Return [x, y] of the center of cell containing provided text 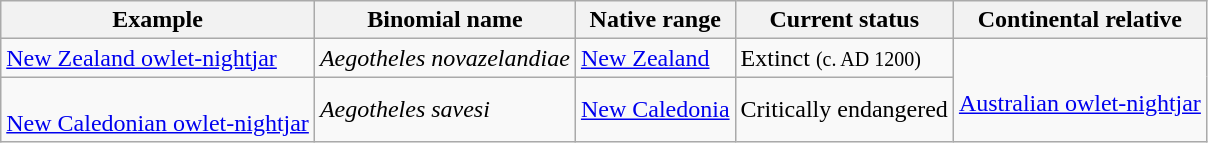
Aegotheles savesi [444, 110]
Binomial name [444, 20]
New Caledonian owlet-nightjar [158, 110]
Australian owlet-nightjar [1080, 90]
Critically endangered [844, 110]
Aegotheles novazelandiae [444, 58]
New Zealand [655, 58]
Extinct (c. AD 1200) [844, 58]
Example [158, 20]
New Caledonia [655, 110]
New Zealand owlet-nightjar [158, 58]
Current status [844, 20]
Native range [655, 20]
Continental relative [1080, 20]
